Scan for the cell matching the given text and deliver its [x, y] coordinate at center. 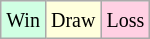
Loss [126, 20]
Win [24, 20]
Draw [72, 20]
